Return the (x, y) coordinate for the center point of the cell that contains the specified text.  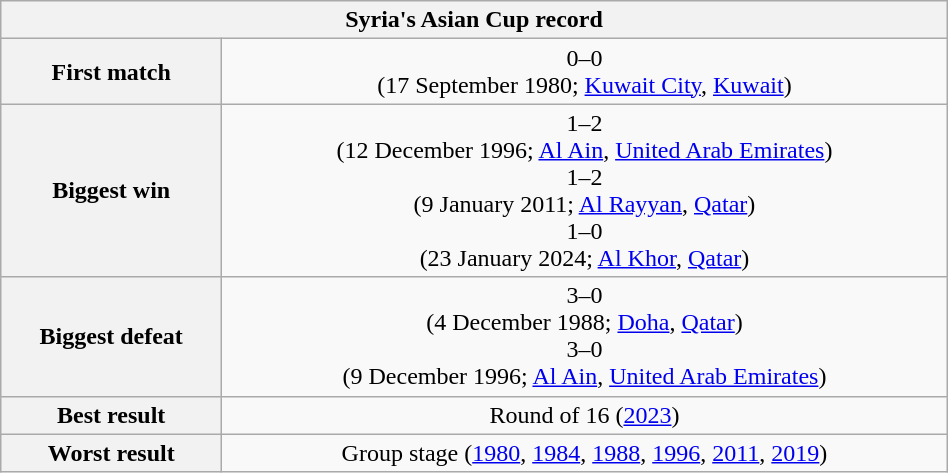
3–0 (4 December 1988; Doha, Qatar) 3–0 (9 December 1996; Al Ain, United Arab Emirates) (585, 336)
Group stage (1980, 1984, 1988, 1996, 2011, 2019) (585, 453)
Best result (112, 415)
First match (112, 72)
1–2 (12 December 1996; Al Ain, United Arab Emirates) 1–2 (9 January 2011; Al Rayyan, Qatar) 1–0 (23 January 2024; Al Khor, Qatar) (585, 190)
Biggest defeat (112, 336)
Round of 16 (2023) (585, 415)
Syria's Asian Cup record (474, 20)
0–0 (17 September 1980; Kuwait City, Kuwait) (585, 72)
Worst result (112, 453)
Biggest win (112, 190)
